For the text-containing cell, return its midpoint in (X, Y) coordinate format. 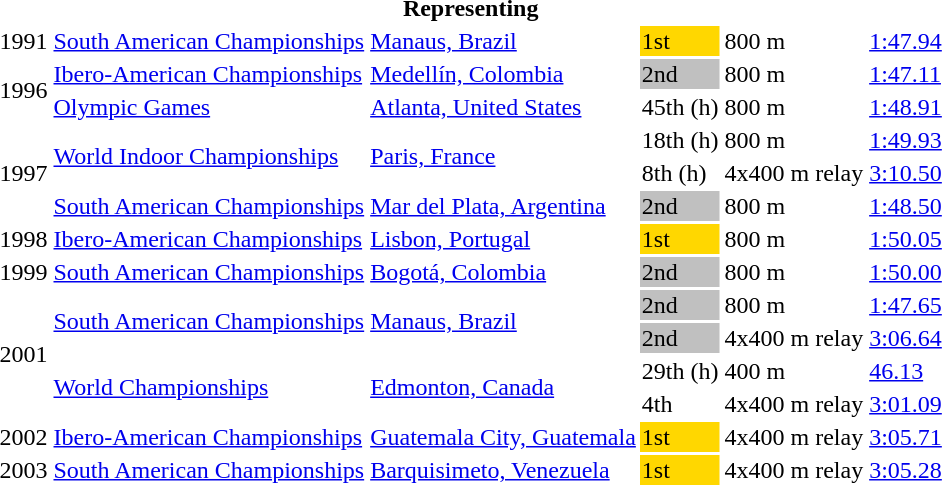
400 m (794, 371)
Edmonton, Canada (504, 388)
Lisbon, Portugal (504, 239)
Barquisimeto, Venezuela (504, 470)
Atlanta, United States (504, 107)
18th (h) (680, 140)
Mar del Plata, Argentina (504, 206)
Medellín, Colombia (504, 74)
8th (h) (680, 173)
Olympic Games (209, 107)
Bogotá, Colombia (504, 272)
29th (h) (680, 371)
World Championships (209, 388)
World Indoor Championships (209, 156)
Paris, France (504, 156)
45th (h) (680, 107)
Guatemala City, Guatemala (504, 437)
4th (680, 404)
